Scan for the cell matching the given text and deliver its (x, y) coordinate at center. 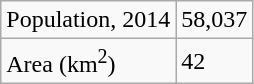
58,037 (214, 20)
42 (214, 62)
Area (km2) (88, 62)
Population, 2014 (88, 20)
